Pinpoint the cell where the given text exists, returning its [x, y] midpoint coordinate. 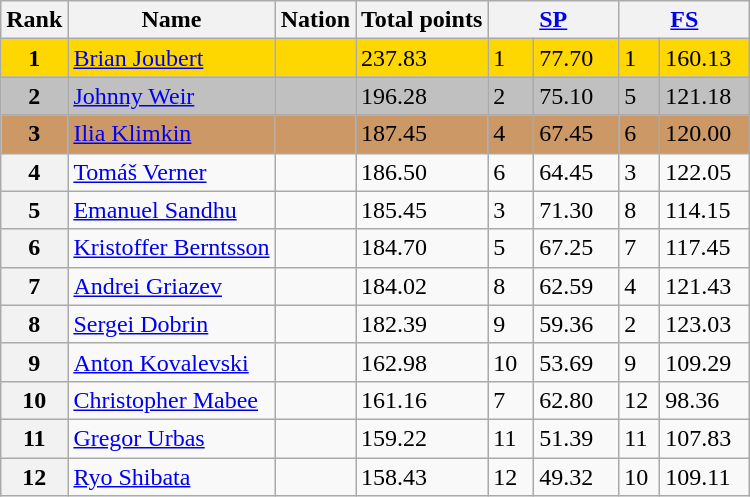
Sergei Dobrin [172, 324]
196.28 [422, 96]
182.39 [422, 324]
Brian Joubert [172, 58]
162.98 [422, 362]
Emanuel Sandhu [172, 210]
184.02 [422, 286]
121.43 [705, 286]
53.69 [576, 362]
161.16 [422, 400]
51.39 [576, 438]
Nation [315, 20]
67.45 [576, 134]
Ilia Klimkin [172, 134]
109.11 [705, 477]
117.45 [705, 248]
FS [684, 20]
64.45 [576, 172]
158.43 [422, 477]
62.80 [576, 400]
107.83 [705, 438]
75.10 [576, 96]
Name [172, 20]
122.05 [705, 172]
98.36 [705, 400]
186.50 [422, 172]
121.18 [705, 96]
77.70 [576, 58]
67.25 [576, 248]
71.30 [576, 210]
Andrei Griazev [172, 286]
160.13 [705, 58]
237.83 [422, 58]
Kristoffer Berntsson [172, 248]
Johnny Weir [172, 96]
Anton Kovalevski [172, 362]
59.36 [576, 324]
159.22 [422, 438]
Total points [422, 20]
62.59 [576, 286]
109.29 [705, 362]
185.45 [422, 210]
114.15 [705, 210]
Christopher Mabee [172, 400]
123.03 [705, 324]
SP [554, 20]
187.45 [422, 134]
Ryo Shibata [172, 477]
120.00 [705, 134]
Rank [34, 20]
Tomáš Verner [172, 172]
184.70 [422, 248]
49.32 [576, 477]
Gregor Urbas [172, 438]
